Determine the (x, y) coordinate at the center of the cell enclosing the given text.  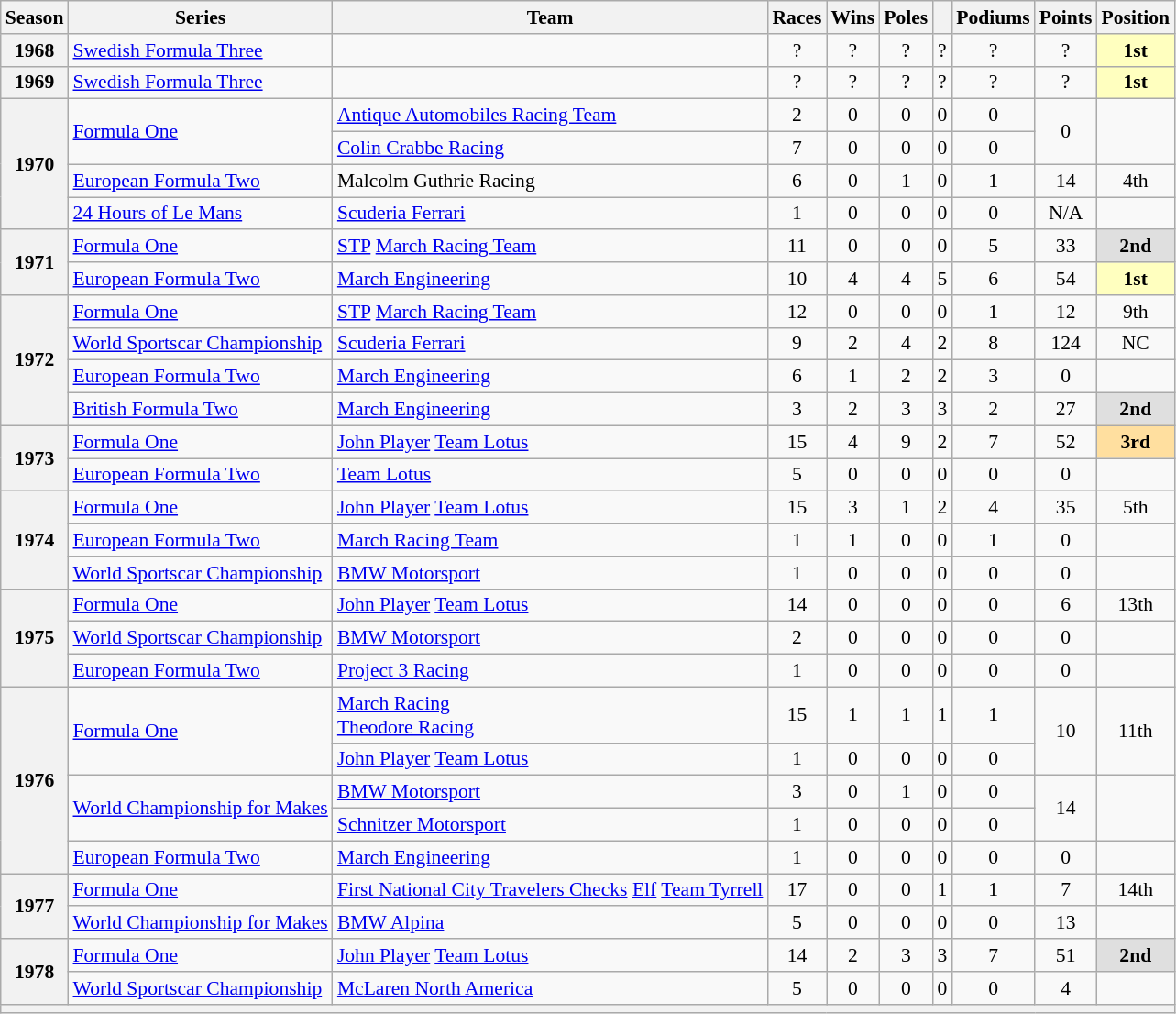
17 (797, 890)
Wins (853, 17)
Antique Automobiles Racing Team (550, 116)
11th (1136, 732)
Project 3 Racing (550, 671)
124 (1066, 344)
N/A (1066, 214)
24 Hours of Le Mans (200, 214)
Season (35, 17)
March RacingTheodore Racing (550, 715)
McLaren North America (550, 988)
March Racing Team (550, 540)
5th (1136, 508)
Malcolm Guthrie Racing (550, 181)
Series (200, 17)
1971 (35, 262)
Poles (906, 17)
1972 (35, 360)
1973 (35, 458)
8 (994, 344)
13th (1136, 605)
Races (797, 17)
27 (1066, 410)
14th (1136, 890)
Points (1066, 17)
1969 (35, 83)
Schnitzer Motorsport (550, 825)
First National City Travelers Checks Elf Team Tyrrell (550, 890)
54 (1066, 279)
Team Lotus (550, 475)
11 (797, 247)
33 (1066, 247)
Team (550, 17)
Position (1136, 17)
British Formula Two (200, 410)
1978 (35, 972)
NC (1136, 344)
3rd (1136, 442)
1974 (35, 541)
1968 (35, 50)
9th (1136, 312)
13 (1066, 923)
4th (1136, 181)
Colin Crabbe Racing (550, 149)
35 (1066, 508)
1975 (35, 638)
1976 (35, 780)
1970 (35, 164)
Podiums (994, 17)
52 (1066, 442)
BMW Alpina (550, 923)
51 (1066, 955)
1977 (35, 906)
